Search for the cell housing the specified text and yield its (x, y) center coordinate. 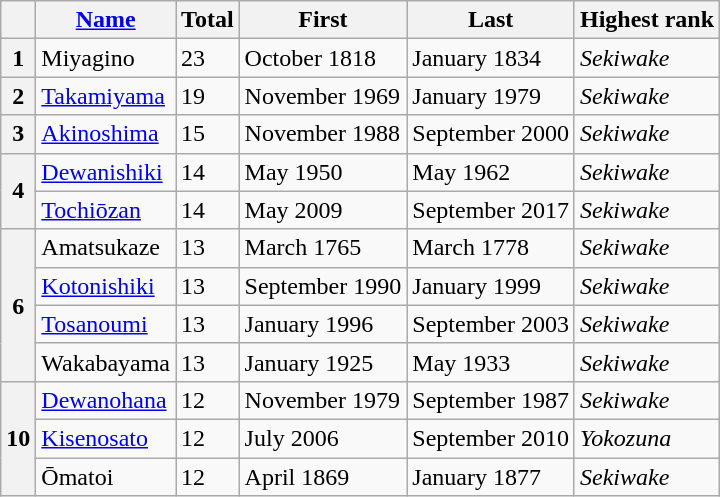
July 2006 (323, 438)
September 1987 (491, 400)
January 1925 (323, 362)
Last (491, 20)
November 1969 (323, 96)
Wakabayama (106, 362)
3 (18, 134)
15 (208, 134)
Akinoshima (106, 134)
May 2009 (323, 210)
Kotonishiki (106, 286)
January 1996 (323, 324)
May 1962 (491, 172)
March 1778 (491, 248)
November 1988 (323, 134)
May 1933 (491, 362)
Highest rank (646, 20)
September 1990 (323, 286)
April 1869 (323, 477)
Dewanohana (106, 400)
January 1999 (491, 286)
Kisenosato (106, 438)
4 (18, 191)
Takamiyama (106, 96)
January 1979 (491, 96)
2 (18, 96)
January 1877 (491, 477)
September 2017 (491, 210)
First (323, 20)
Tochiōzan (106, 210)
1 (18, 58)
November 1979 (323, 400)
Dewanishiki (106, 172)
19 (208, 96)
Total (208, 20)
September 2000 (491, 134)
Amatsukaze (106, 248)
Tosanoumi (106, 324)
October 1818 (323, 58)
March 1765 (323, 248)
6 (18, 305)
Yokozuna (646, 438)
September 2003 (491, 324)
Ōmatoi (106, 477)
September 2010 (491, 438)
Miyagino (106, 58)
Name (106, 20)
January 1834 (491, 58)
23 (208, 58)
10 (18, 438)
May 1950 (323, 172)
